For the text-containing cell, return its midpoint in [X, Y] coordinate format. 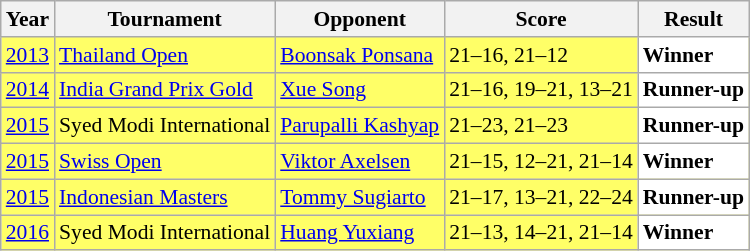
Tommy Sugiarto [360, 197]
21–16, 21–12 [541, 55]
Parupalli Kashyap [360, 126]
Boonsak Ponsana [360, 55]
Indonesian Masters [164, 197]
Result [694, 19]
Opponent [360, 19]
Swiss Open [164, 162]
Xue Song [360, 90]
Year [28, 19]
21–17, 13–21, 22–24 [541, 197]
21–16, 19–21, 13–21 [541, 90]
21–13, 14–21, 21–14 [541, 233]
2013 [28, 55]
India Grand Prix Gold [164, 90]
2016 [28, 233]
2014 [28, 90]
Tournament [164, 19]
Huang Yuxiang [360, 233]
Thailand Open [164, 55]
21–23, 21–23 [541, 126]
21–15, 12–21, 21–14 [541, 162]
Score [541, 19]
Viktor Axelsen [360, 162]
